From the cell containing the given text, extract its center point as (x, y) coordinate. 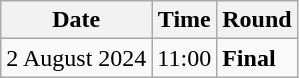
2 August 2024 (76, 58)
Round (257, 20)
Date (76, 20)
Time (184, 20)
11:00 (184, 58)
Final (257, 58)
